Identify which cell holds the provided text, then report its [x, y] central coordinate. 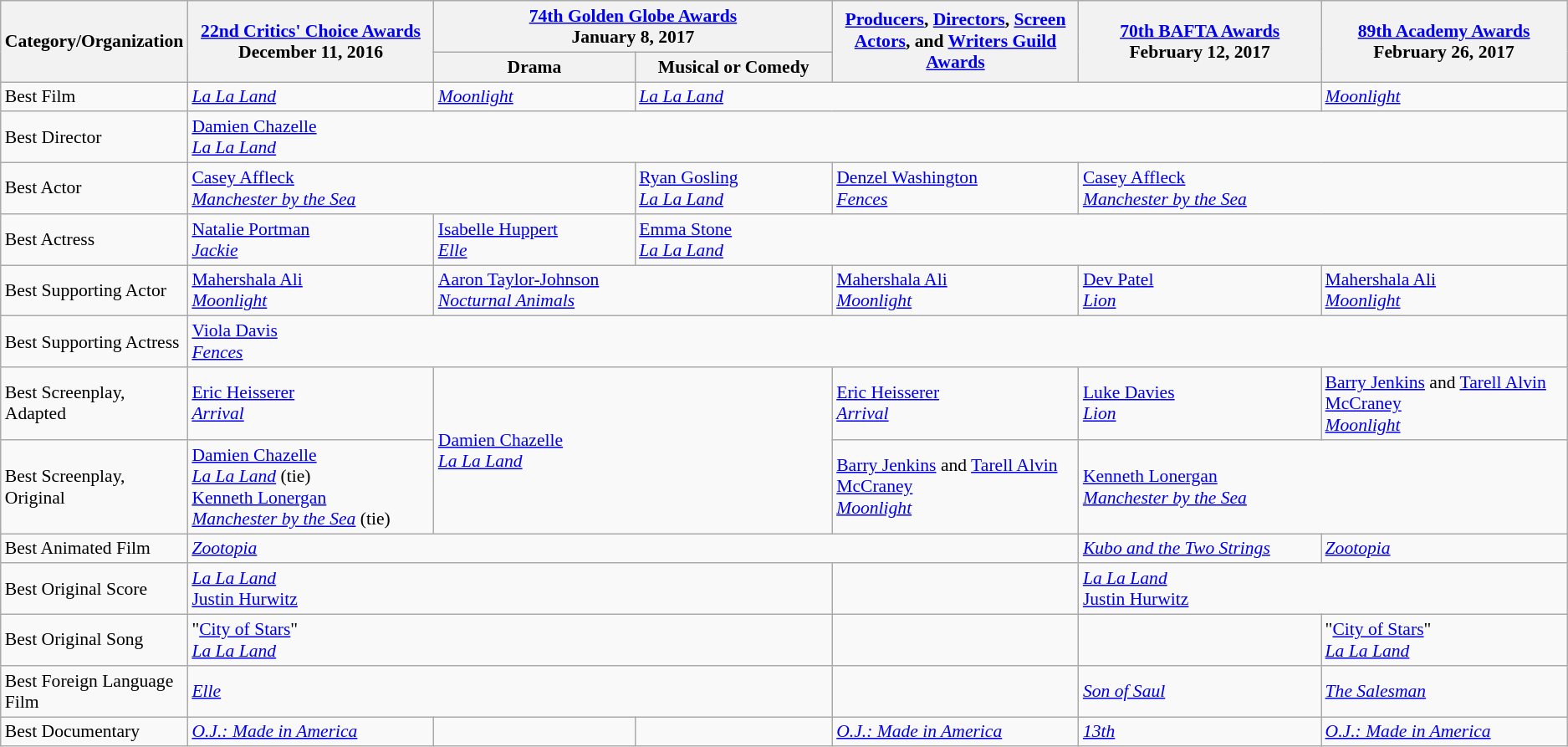
74th Golden Globe AwardsJanuary 8, 2017 [633, 27]
Best Foreign Language Film [94, 691]
Best Actress [94, 239]
Son of Saul [1200, 691]
Dev PatelLion [1200, 291]
Kenneth LonerganManchester by the Sea [1323, 487]
Best Supporting Actress [94, 341]
70th BAFTA Awards February 12, 2017 [1200, 42]
Producers, Directors, Screen Actors, and Writers Guild Awards [955, 42]
Category/Organization [94, 42]
Isabelle HuppertElle [534, 239]
Emma StoneLa La Land [1101, 239]
Best Original Song [94, 641]
Best Film [94, 97]
Damien ChazelleLa La Land (tie)Kenneth LonerganManchester by the Sea (tie) [310, 487]
Natalie PortmanJackie [310, 239]
Best Supporting Actor [94, 291]
Luke DaviesLion [1200, 403]
The Salesman [1444, 691]
Elle [510, 691]
Best Screenplay, Original [94, 487]
Musical or Comedy [733, 67]
Best Animated Film [94, 549]
Ryan GoslingLa La Land [733, 189]
Best Screenplay, Adapted [94, 403]
Best Director [94, 137]
Denzel WashingtonFences [955, 189]
Best Documentary [94, 732]
Best Actor [94, 189]
Best Original Score [94, 589]
Viola DavisFences [876, 341]
Drama [534, 67]
22nd Critics' Choice Awards December 11, 2016 [310, 42]
89th Academy AwardsFebruary 26, 2017 [1444, 42]
Kubo and the Two Strings [1200, 549]
Aaron Taylor-JohnsonNocturnal Animals [633, 291]
13th [1200, 732]
